Locate the cell with the specified text and output its (x, y) center coordinate. 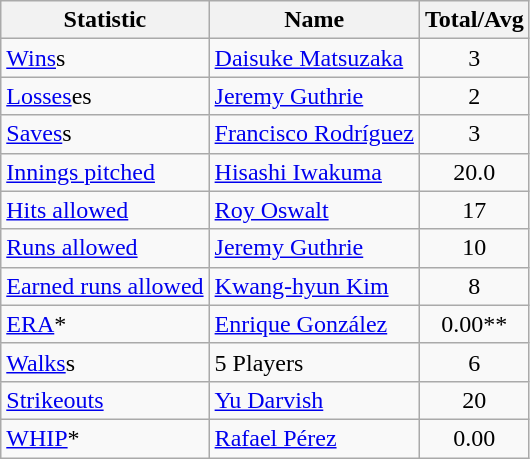
Runs allowed (105, 248)
Daisuke Matsuzaka (314, 58)
10 (474, 248)
Enrique González (314, 324)
5 Players (314, 362)
Kwang-hyun Kim (314, 286)
Losseses (105, 96)
0.00 (474, 438)
17 (474, 210)
Total/Avg (474, 20)
Earned runs allowed (105, 286)
Rafael Pérez (314, 438)
ERA* (105, 324)
Hisashi Iwakuma (314, 172)
Strikeouts (105, 400)
20.0 (474, 172)
2 (474, 96)
Roy Oswalt (314, 210)
Yu Darvish (314, 400)
20 (474, 400)
WHIP* (105, 438)
Statistic (105, 20)
Innings pitched (105, 172)
0.00** (474, 324)
6 (474, 362)
Name (314, 20)
Hits allowed (105, 210)
Walkss (105, 362)
Winss (105, 58)
Francisco Rodríguez (314, 134)
8 (474, 286)
Savess (105, 134)
